Identify which cell holds the provided text, then report its [X, Y] central coordinate. 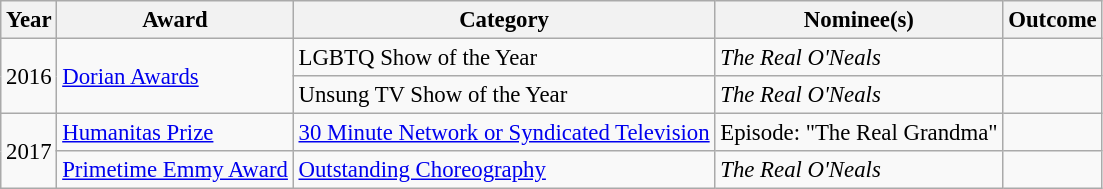
2017 [29, 152]
Outcome [1052, 20]
Nominee(s) [859, 20]
Category [504, 20]
Dorian Awards [175, 76]
Primetime Emmy Award [175, 170]
Outstanding Choreography [504, 170]
Year [29, 20]
Episode: "The Real Grandma" [859, 133]
2016 [29, 76]
Unsung TV Show of the Year [504, 95]
Humanitas Prize [175, 133]
Award [175, 20]
30 Minute Network or Syndicated Television [504, 133]
LGBTQ Show of the Year [504, 58]
